Detect which cell encompasses the target text, then output its [X, Y] center coordinate. 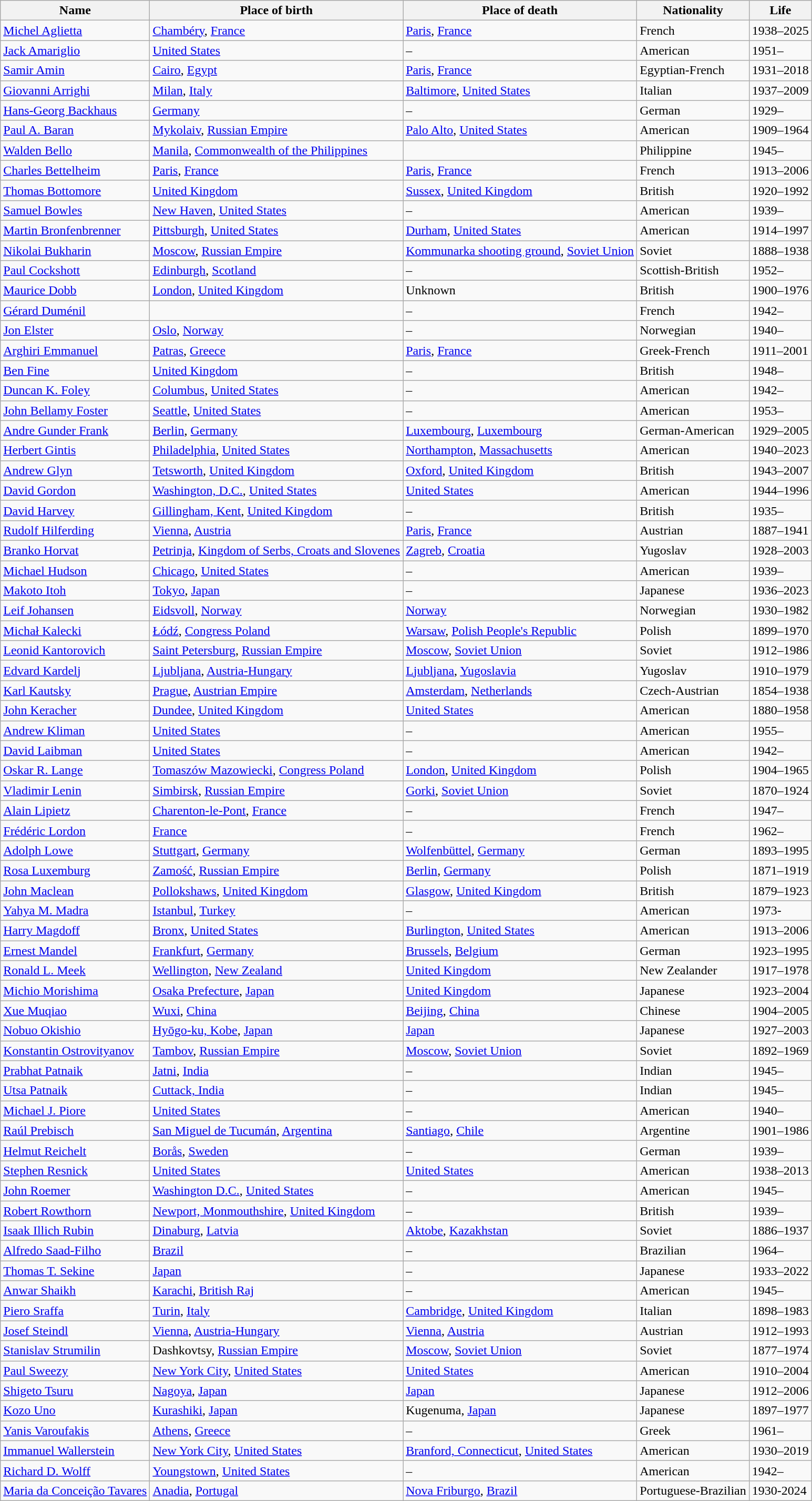
Rosa Luxemburg [75, 870]
Kommunarka shooting ground, Soviet Union [520, 251]
Czech-Austrian [693, 691]
Harry Magdoff [75, 931]
Yahya M. Madra [75, 911]
Thomas Bottomore [75, 190]
John Bellamy Foster [75, 410]
1886–1937 [780, 1231]
San Miguel de Tucumán, Argentina [276, 1130]
Paul Cockshott [75, 271]
Raúl Prebisch [75, 1130]
Palo Alto, United States [520, 130]
1930-2024 [780, 1490]
Nobuo Okishio [75, 1031]
1892–1969 [780, 1051]
Charenton-le-Pont, France [276, 810]
Wellington, New Zealand [276, 971]
German-American [693, 430]
1940–2023 [780, 450]
1952– [780, 271]
Stuttgart, Germany [276, 850]
Piero Sraffa [75, 1311]
Ben Fine [75, 371]
Michel Aglietta [75, 30]
John Maclean [75, 891]
Oxford, United Kingdom [520, 470]
Yanis Varoufakis [75, 1431]
Samuel Bowles [75, 210]
Milan, Italy [276, 90]
Gillingham, Kent, United Kingdom [276, 510]
1917–1978 [780, 971]
Karachi, British Raj [276, 1291]
Jon Elster [75, 331]
Branford, Connecticut, United States [520, 1451]
Jack Amariglio [75, 50]
Tetsworth, United Kingdom [276, 470]
Place of birth [276, 11]
Argentine [693, 1130]
1951– [780, 50]
1897–1977 [780, 1411]
1938–2025 [780, 30]
1929–2005 [780, 430]
Gorki, Soviet Union [520, 790]
Saint Petersburg, Russian Empire [276, 651]
Łódź, Congress Poland [276, 631]
Nationality [693, 11]
Moscow, Russian Empire [276, 251]
1912–2006 [780, 1391]
Oskar R. Lange [75, 770]
Michał Kalecki [75, 631]
Vienna, Austria-Hungary [276, 1331]
Santiago, Chile [520, 1130]
Chambéry, France [276, 30]
1937–2009 [780, 90]
1914–1997 [780, 230]
Dinaburg, Latvia [276, 1231]
Maria da Conceição Tavares [75, 1490]
Martin Bronfenbrenner [75, 230]
Stanislav Strumilin [75, 1351]
Simbirsk, Russian Empire [276, 790]
New Zealander [693, 971]
Konstantin Ostrovityanov [75, 1051]
Immanuel Wallerstein [75, 1451]
Shigeto Tsuru [75, 1391]
Wolfenbüttel, Germany [520, 850]
1887–1941 [780, 530]
1927–2003 [780, 1031]
Cuttack, India [276, 1091]
Cairo, Egypt [276, 70]
Zamość, Russian Empire [276, 870]
Amsterdam, Netherlands [520, 691]
Edvard Kardelj [75, 671]
Osaka Prefecture, Japan [276, 991]
Tokyo, Japan [276, 591]
Arghiri Emmanuel [75, 351]
Helmut Reichelt [75, 1150]
Burlington, United States [520, 931]
Samir Amin [75, 70]
David Harvey [75, 510]
Kurashiki, Japan [276, 1411]
Sussex, United Kingdom [520, 190]
1943–2007 [780, 470]
Pittsburgh, United States [276, 230]
1973- [780, 911]
Walden Bello [75, 150]
Youngstown, United States [276, 1471]
Philadelphia, United States [276, 450]
1910–1979 [780, 671]
Oslo, Norway [276, 331]
Greek [693, 1431]
Philippine [693, 150]
Maurice Dobb [75, 291]
Kozo Uno [75, 1411]
Portuguese-Brazilian [693, 1490]
Northampton, Massachusetts [520, 450]
Paul A. Baran [75, 130]
Pollokshaws, United Kingdom [276, 891]
Hyōgo-ku, Kobe, Japan [276, 1031]
Washington, D.C., United States [276, 490]
Borås, Sweden [276, 1150]
Nagoya, Japan [276, 1391]
Tomaszów Mazowiecki, Congress Poland [276, 770]
Herbert Gintis [75, 450]
Andrew Kliman [75, 731]
Utsa Patnaik [75, 1091]
1901–1986 [780, 1130]
1930–2019 [780, 1451]
Durham, United States [520, 230]
Anwar Shaikh [75, 1291]
Alfredo Saad-Filho [75, 1251]
Wuxi, China [276, 1011]
1944–1996 [780, 490]
1955– [780, 731]
Baltimore, United States [520, 90]
1928–2003 [780, 550]
Washington D.C., United States [276, 1190]
Anadia, Portugal [276, 1490]
Cambridge, United Kingdom [520, 1311]
1900–1976 [780, 291]
Zagreb, Croatia [520, 550]
1880–1958 [780, 711]
1933–2022 [780, 1271]
Unknown [520, 291]
1920–1992 [780, 190]
Luxembourg, Luxembourg [520, 430]
Prabhat Patnaik [75, 1071]
Xue Muqiao [75, 1011]
Brazilian [693, 1251]
1936–2023 [780, 591]
Edinburgh, Scotland [276, 271]
1931–2018 [780, 70]
1871–1919 [780, 870]
1964– [780, 1251]
1912–1993 [780, 1331]
1898–1983 [780, 1311]
1909–1964 [780, 130]
Makoto Itoh [75, 591]
Chinese [693, 1011]
Hans-Georg Backhaus [75, 110]
Aktobe, Kazakhstan [520, 1231]
David Laibman [75, 750]
1948– [780, 371]
Bronx, United States [276, 931]
Leonid Kantorovich [75, 651]
Newport, Monmouthshire, United Kingdom [276, 1210]
Chicago, United States [276, 570]
Beijing, China [520, 1011]
Istanbul, Turkey [276, 911]
Andre Gunder Frank [75, 430]
Leif Johansen [75, 611]
Greek-French [693, 351]
Josef Steindl [75, 1331]
Karl Kautsky [75, 691]
1879–1923 [780, 891]
Charles Bettelheim [75, 170]
Egyptian-French [693, 70]
Frédéric Lordon [75, 830]
Germany [276, 110]
Thomas T. Sekine [75, 1271]
Stephen Resnick [75, 1170]
1904–2005 [780, 1011]
Petrinja, Kingdom of Serbs, Croats and Slovenes [276, 550]
New Haven, United States [276, 210]
1854–1938 [780, 691]
Michael Hudson [75, 570]
John Roemer [75, 1190]
Dundee, United Kingdom [276, 711]
Name [75, 11]
Gérard Duménil [75, 311]
1911–2001 [780, 351]
Ljubljana, Yugoslavia [520, 671]
Branko Horvat [75, 550]
Seattle, United States [276, 410]
France [276, 830]
Ernest Mandel [75, 951]
Turin, Italy [276, 1311]
Place of death [520, 11]
Manila, Commonwealth of the Philippines [276, 150]
Warsaw, Polish People's Republic [520, 631]
1912–1986 [780, 651]
John Keracher [75, 711]
1930–1982 [780, 611]
1870–1924 [780, 790]
David Gordon [75, 490]
1961– [780, 1431]
Giovanni Arrighi [75, 90]
Michael J. Piore [75, 1111]
Nova Friburgo, Brazil [520, 1490]
1899–1970 [780, 631]
1923–2004 [780, 991]
1904–1965 [780, 770]
Isaak Illich Rubin [75, 1231]
1938–2013 [780, 1170]
1888–1938 [780, 251]
Rudolf Hilferding [75, 530]
Ronald L. Meek [75, 971]
Glasgow, United Kingdom [520, 891]
1947– [780, 810]
Norway [520, 611]
Duncan K. Foley [75, 390]
Adolph Lowe [75, 850]
Alain Lipietz [75, 810]
1953– [780, 410]
Columbus, United States [276, 390]
Paul Sweezy [75, 1371]
1929– [780, 110]
Prague, Austrian Empire [276, 691]
1962– [780, 830]
Scottish-British [693, 271]
1910–2004 [780, 1371]
Robert Rowthorn [75, 1210]
Jatni, India [276, 1071]
1877–1974 [780, 1351]
Eidsvoll, Norway [276, 611]
Kugenuma, Japan [520, 1411]
Patras, Greece [276, 351]
Andrew Glyn [75, 470]
Ljubljana, Austria-Hungary [276, 671]
Tambov, Russian Empire [276, 1051]
Brazil [276, 1251]
Brussels, Belgium [520, 951]
Nikolai Bukharin [75, 251]
Dashkovtsy, Russian Empire [276, 1351]
Athens, Greece [276, 1431]
Vladimir Lenin [75, 790]
Frankfurt, Germany [276, 951]
1893–1995 [780, 850]
Mykolaiv, Russian Empire [276, 130]
Michio Morishima [75, 991]
Life [780, 11]
Richard D. Wolff [75, 1471]
1935– [780, 510]
1923–1995 [780, 951]
